Locate the cell with the specified text and output its (X, Y) center coordinate. 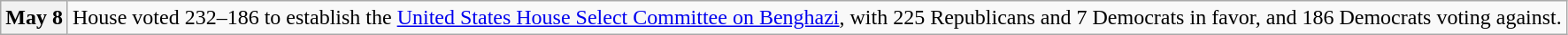
May 8 (35, 18)
